Capture the cell that displays the provided text and extract its (X, Y) central coordinate. 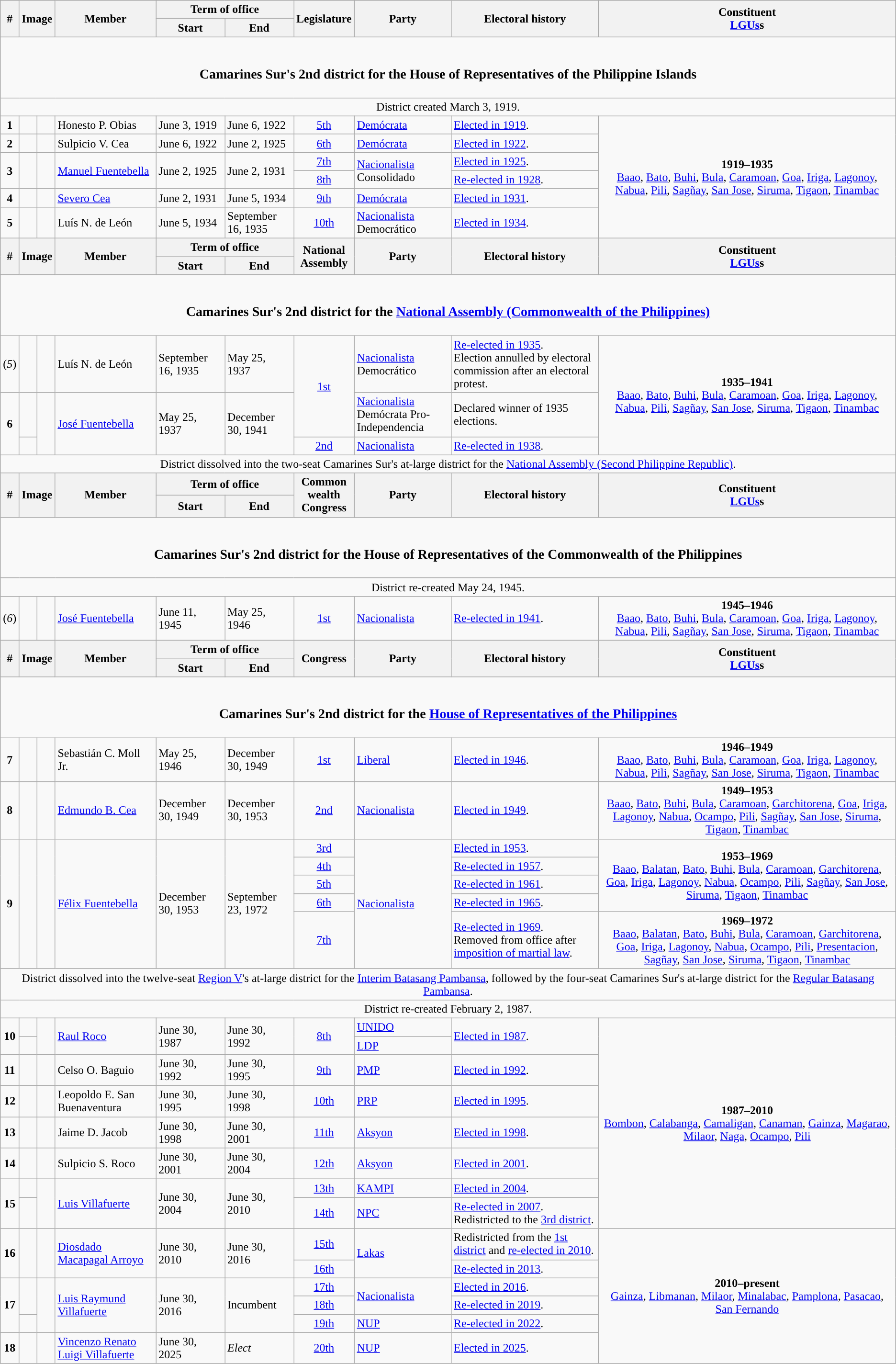
Diosdado Macapagal Arroyo (105, 1253)
16th (325, 1269)
Lakas (403, 1253)
September 23, 1972 (259, 904)
Liberal (403, 760)
2010–presentGainza, Libmanan, Milaor, Minalabac, Pamplona, Pasacao, San Fernando (748, 1296)
Jaime D. Jacob (105, 1133)
NPC (403, 1213)
Manuel Fuentebella (105, 170)
4 (10, 198)
NacionalistaConsolidado (403, 170)
Re-elected in 1969.Removed from office after imposition of martial law. (525, 940)
Re-elected in 2007.Redistricted to the 3rd district. (525, 1213)
17th (325, 1287)
Re-elected in 1965. (525, 902)
Sulpicio V. Cea (105, 143)
Re-elected in 1957. (525, 866)
18th (325, 1305)
18 (10, 1348)
KAMPI (403, 1188)
3 (10, 170)
Legislature (325, 19)
Elected in 1931. (525, 198)
6 (10, 424)
19th (325, 1323)
Congress (325, 659)
Elected in 1925. (525, 161)
District dissolved into the two-seat Camarines Sur's at-large district for the National Assembly (Second Philippine Republic). (448, 464)
June 11, 1945 (190, 618)
(6) (10, 618)
District re-created February 2, 1987. (448, 1009)
Elected in 1998. (525, 1133)
Redistricted from the 1st district and re-elected in 2010. (525, 1244)
1935–1941Baao, Bato, Buhi, Bula, Caramoan, Goa, Iriga, Lagonoy, Nabua, Pili, Sagñay, San Jose, Siruma, Tigaon, Tinambac (748, 395)
12 (10, 1101)
NationalAssembly (325, 257)
1919–1935Baao, Bato, Buhi, Bula, Caramoan, Goa, Iriga, Lagonoy, Nabua, Pili, Sagñay, San Jose, Siruma, Tigaon, Tinambac (748, 177)
Re-elected in 2013. (525, 1269)
11 (10, 1071)
Elected in 1946. (525, 760)
Camarines Sur's 2nd district for the House of Representatives of the Philippine Islands (448, 67)
Elected in 2004. (525, 1188)
(5) (10, 364)
Elect (259, 1348)
Celso O. Baguio (105, 1071)
PRP (403, 1101)
June 30, 1987 (190, 1036)
2 (10, 143)
June 3, 1919 (190, 125)
Raul Roco (105, 1036)
Incumbent (259, 1305)
Edmundo B. Cea (105, 810)
Luis Raymund Villafuerte (105, 1305)
Elected in 2025. (525, 1348)
14 (10, 1163)
Elected in 1992. (525, 1071)
LDP (403, 1045)
3rd (325, 848)
Elected in 1995. (525, 1101)
Sulpicio S. Roco (105, 1163)
Honesto P. Obias (105, 125)
Elected in 1934. (525, 222)
CommonwealthCongress (325, 495)
1946–1949Baao, Bato, Buhi, Bula, Caramoan, Goa, Iriga, Lagonoy, Nabua, Pili, Sagñay, San Jose, Siruma, Tigaon, Tinambac (748, 760)
NacionalistaDemócrata Pro-Independencia (403, 415)
Re-elected in 2019. (525, 1305)
Elected in 2001. (525, 1163)
December 30, 1941 (259, 424)
4th (325, 866)
Sebastián C. Moll Jr. (105, 760)
Elected in 2016. (525, 1287)
PMP (403, 1071)
7 (10, 760)
Re-elected in 1941. (525, 618)
13th (325, 1188)
20th (325, 1348)
11th (325, 1133)
15 (10, 1204)
Camarines Sur's 2nd district for the National Assembly (Commonwealth of the Philippines) (448, 305)
Camarines Sur's 2nd district for the House of Representatives of the Commonwealth of the Philippines (448, 548)
Re-elected in 1938. (525, 446)
Elected in 1987. (525, 1036)
Severo Cea (105, 198)
UNIDO (403, 1027)
17 (10, 1305)
1 (10, 125)
Leopoldo E. San Buenaventura (105, 1101)
1987–2010Bombon, Calabanga, Camaligan, Canaman, Gainza, Magarao, Milaor, Naga, Ocampo, Pili (748, 1123)
1949–1953Baao, Bato, Buhi, Bula, Caramoan, Garchitorena, Goa, Iriga, Lagonoy, Nabua, Ocampo, Pili, Sagñay, San Jose, Siruma, Tigaon, Tinambac (748, 810)
Re-elected in 1935.Election annulled by electoral commission after an electoral protest. (525, 364)
Re-elected in 2022. (525, 1323)
Elected in 1922. (525, 143)
9 (10, 904)
15th (325, 1244)
Re-elected in 1928. (525, 180)
14th (325, 1213)
District re-created May 24, 1945. (448, 587)
5 (10, 222)
June 30, 2025 (190, 1348)
Elected in 1949. (525, 810)
Declared winner of 1935 elections. (525, 415)
Félix Fuentebella (105, 904)
10 (10, 1036)
12th (325, 1163)
Vincenzo Renato Luigi Villafuerte (105, 1348)
16 (10, 1253)
District created March 3, 1919. (448, 107)
8 (10, 810)
13 (10, 1133)
Elected in 1953. (525, 848)
Elected in 1919. (525, 125)
Camarines Sur's 2nd district for the House of Representatives of the Philippines (448, 708)
Luis Villafuerte (105, 1204)
Re-elected in 1961. (525, 884)
1945–1946Baao, Bato, Buhi, Bula, Caramoan, Goa, Iriga, Lagonoy, Nabua, Pili, Sagñay, San Jose, Siruma, Tigaon, Tinambac (748, 618)
